For the text-containing cell, return its midpoint in [x, y] coordinate format. 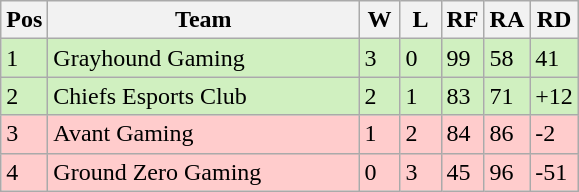
Chiefs Esports Club [204, 96]
41 [554, 58]
-2 [554, 134]
96 [507, 172]
RA [507, 20]
-51 [554, 172]
86 [507, 134]
99 [462, 58]
58 [507, 58]
RD [554, 20]
W [380, 20]
45 [462, 172]
84 [462, 134]
RF [462, 20]
Grayhound Gaming [204, 58]
+12 [554, 96]
Avant Gaming [204, 134]
4 [24, 172]
71 [507, 96]
Ground Zero Gaming [204, 172]
L [420, 20]
Team [204, 20]
Pos [24, 20]
83 [462, 96]
